For the text-containing cell, return its midpoint in [x, y] coordinate format. 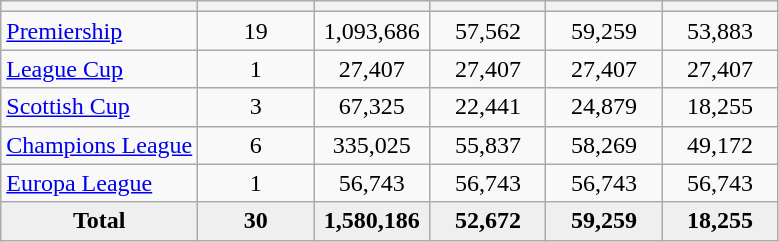
52,672 [488, 221]
Premiership [100, 31]
Total [100, 221]
57,562 [488, 31]
67,325 [372, 107]
1,580,186 [372, 221]
Scottish Cup [100, 107]
55,837 [488, 145]
19 [256, 31]
30 [256, 221]
1,093,686 [372, 31]
53,883 [720, 31]
Champions League [100, 145]
22,441 [488, 107]
335,025 [372, 145]
58,269 [604, 145]
3 [256, 107]
Europa League [100, 183]
24,879 [604, 107]
League Cup [100, 69]
49,172 [720, 145]
6 [256, 145]
